Determine the [x, y] coordinate at the center of the cell enclosing the given text.  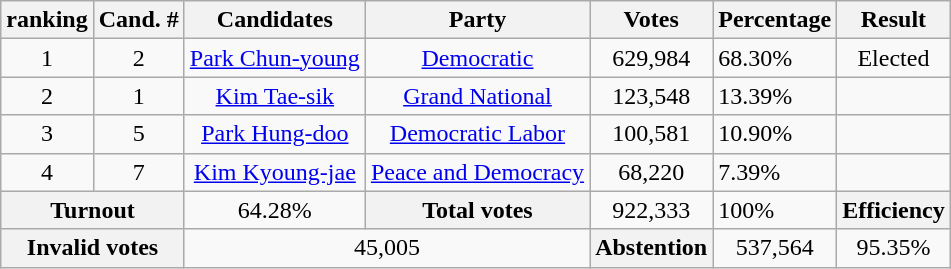
ranking [47, 20]
Total votes [477, 210]
Kim Kyoung-jae [274, 172]
100% [775, 210]
Percentage [775, 20]
Park Chun-young [274, 58]
64.28% [274, 210]
7 [138, 172]
100,581 [652, 134]
Democratic Labor [477, 134]
Elected [894, 58]
Peace and Democracy [477, 172]
4 [47, 172]
Invalid votes [93, 248]
13.39% [775, 96]
922,333 [652, 210]
Cand. # [138, 20]
537,564 [775, 248]
68,220 [652, 172]
Abstention [652, 248]
10.90% [775, 134]
Kim Tae-sik [274, 96]
7.39% [775, 172]
Result [894, 20]
68.30% [775, 58]
Park Hung-doo [274, 134]
45,005 [386, 248]
Democratic [477, 58]
Candidates [274, 20]
5 [138, 134]
629,984 [652, 58]
Grand National [477, 96]
Turnout [93, 210]
Efficiency [894, 210]
Votes [652, 20]
3 [47, 134]
123,548 [652, 96]
95.35% [894, 248]
Party [477, 20]
